Search for the cell housing the specified text and yield its [X, Y] center coordinate. 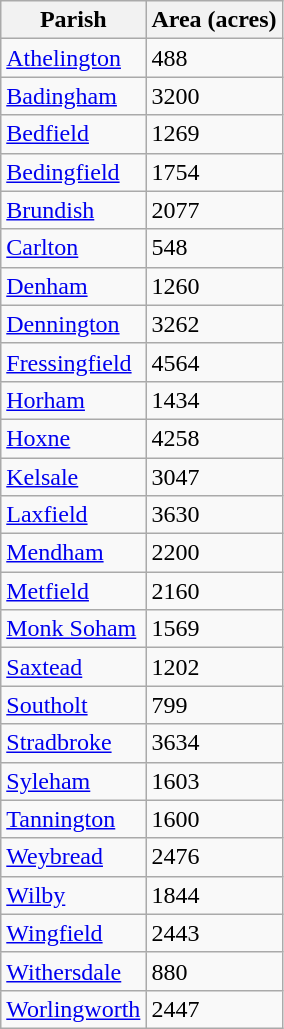
Bedfield [74, 134]
Athelington [74, 58]
1844 [214, 895]
Carlton [74, 248]
2447 [214, 1009]
1269 [214, 134]
Kelsale [74, 477]
3262 [214, 324]
Laxfield [74, 515]
880 [214, 971]
2160 [214, 591]
3630 [214, 515]
1600 [214, 819]
Saxtead [74, 667]
1434 [214, 400]
1569 [214, 629]
Withersdale [74, 971]
4564 [214, 362]
Worlingworth [74, 1009]
Dennington [74, 324]
1603 [214, 781]
Wingfield [74, 933]
Wilby [74, 895]
1260 [214, 286]
Horham [74, 400]
1754 [214, 172]
Badingham [74, 96]
3634 [214, 743]
Southolt [74, 705]
799 [214, 705]
Hoxne [74, 438]
2443 [214, 933]
Parish [74, 20]
Area (acres) [214, 20]
Syleham [74, 781]
1202 [214, 667]
Mendham [74, 553]
3047 [214, 477]
4258 [214, 438]
Brundish [74, 210]
Denham [74, 286]
Weybread [74, 857]
488 [214, 58]
Tannington [74, 819]
2200 [214, 553]
Monk Soham [74, 629]
Stradbroke [74, 743]
2077 [214, 210]
548 [214, 248]
Bedingfield [74, 172]
2476 [214, 857]
3200 [214, 96]
Fressingfield [74, 362]
Metfield [74, 591]
